Pinpoint the cell where the given text exists, returning its (X, Y) midpoint coordinate. 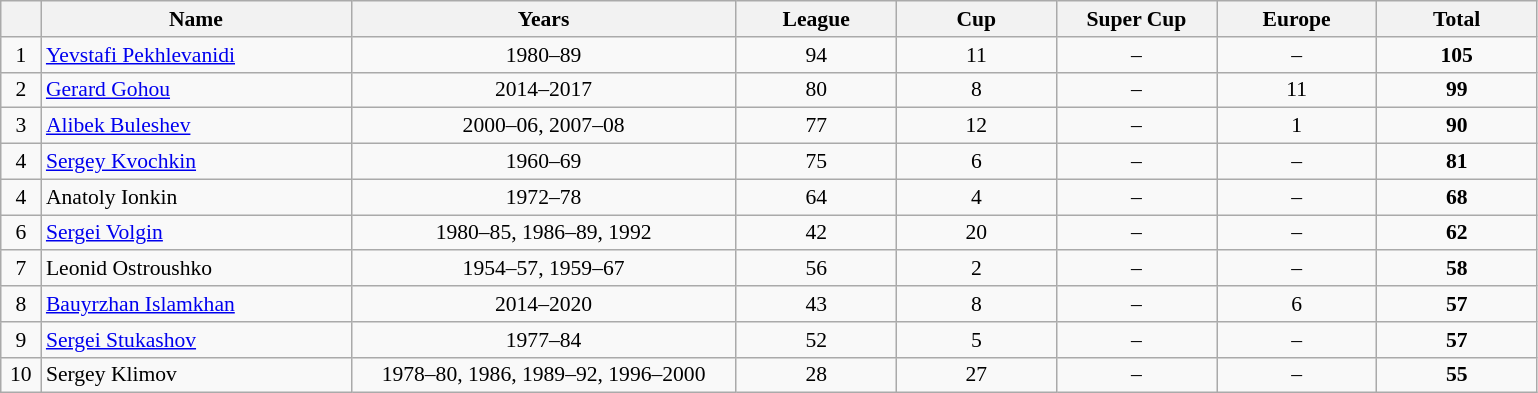
43 (816, 304)
League (816, 19)
3 (21, 126)
Years (544, 19)
Sergey Kvochkin (196, 162)
Cup (976, 19)
Name (196, 19)
Yevstafi Pekhlevanidi (196, 55)
Gerard Gohou (196, 90)
58 (1457, 269)
9 (21, 340)
68 (1457, 197)
2000–06, 2007–08 (544, 126)
1980–85, 1986–89, 1992 (544, 233)
Alibek Buleshev (196, 126)
2014–2020 (544, 304)
55 (1457, 375)
20 (976, 233)
62 (1457, 233)
28 (816, 375)
1980–89 (544, 55)
94 (816, 55)
75 (816, 162)
12 (976, 126)
1972–78 (544, 197)
Anatoly Ionkin (196, 197)
Total (1457, 19)
Sergey Klimov (196, 375)
27 (976, 375)
Sergei Stukashov (196, 340)
2014–2017 (544, 90)
56 (816, 269)
1978–80, 1986, 1989–92, 1996–2000 (544, 375)
5 (976, 340)
81 (1457, 162)
Europe (1296, 19)
99 (1457, 90)
7 (21, 269)
52 (816, 340)
90 (1457, 126)
1960–69 (544, 162)
1977–84 (544, 340)
64 (816, 197)
Bauyrzhan Islamkhan (196, 304)
10 (21, 375)
Leonid Ostroushko (196, 269)
80 (816, 90)
77 (816, 126)
105 (1457, 55)
Sergei Volgin (196, 233)
42 (816, 233)
1954–57, 1959–67 (544, 269)
Super Cup (1136, 19)
